Detect which cell encompasses the target text, then output its (x, y) center coordinate. 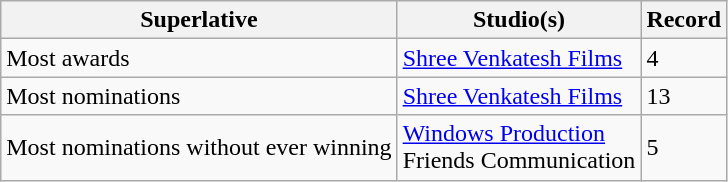
Most nominations without ever winning (199, 148)
Most awards (199, 58)
Record (684, 20)
4 (684, 58)
13 (684, 96)
Windows Production Friends Communication (519, 148)
5 (684, 148)
Most nominations (199, 96)
Studio(s) (519, 20)
Superlative (199, 20)
